Provide the (X, Y) coordinate of the cell's center where the given text is located.  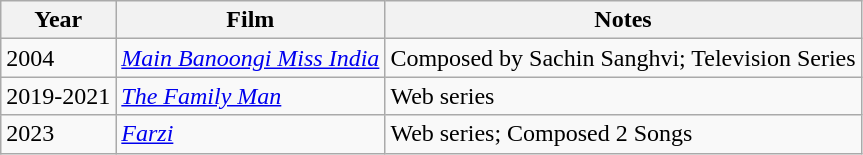
Film (250, 20)
2019-2021 (58, 96)
Notes (623, 20)
Farzi (250, 134)
2004 (58, 58)
Main Banoongi Miss India (250, 58)
Year (58, 20)
Web series (623, 96)
2023 (58, 134)
Web series; Composed 2 Songs (623, 134)
The Family Man (250, 96)
Composed by Sachin Sanghvi; Television Series (623, 58)
